Identify which cell holds the provided text, then report its (x, y) central coordinate. 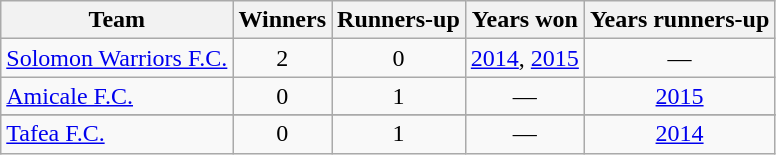
Runners-up (399, 20)
2 (282, 58)
Tafea F.C. (117, 134)
Years runners-up (679, 20)
Winners (282, 20)
Solomon Warriors F.C. (117, 58)
Team (117, 20)
Years won (524, 20)
2014 (679, 134)
Amicale F.C. (117, 96)
2015 (679, 96)
2014, 2015 (524, 58)
